Detect which cell encompasses the target text, then output its (X, Y) center coordinate. 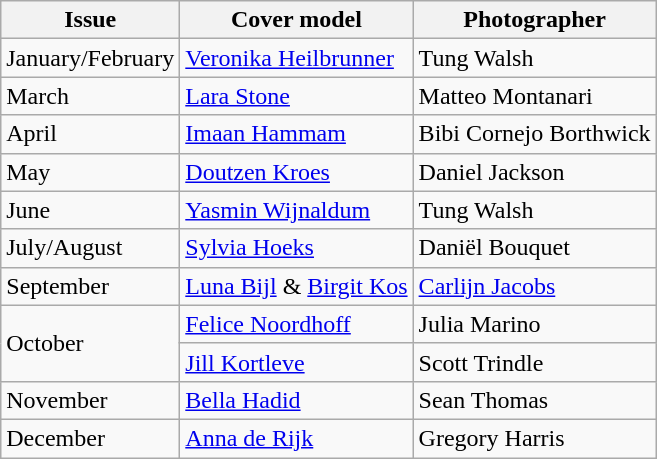
Matteo Montanari (534, 96)
Sean Thomas (534, 400)
Daniel Jackson (534, 172)
Carlijn Jacobs (534, 286)
Scott Trindle (534, 362)
Doutzen Kroes (296, 172)
January/February (90, 58)
Felice Noordhoff (296, 324)
Bella Hadid (296, 400)
Luna Bijl & Birgit Kos (296, 286)
June (90, 210)
July/August (90, 248)
Julia Marino (534, 324)
Issue (90, 20)
Sylvia Hoeks (296, 248)
Veronika Heilbrunner (296, 58)
Imaan Hammam (296, 134)
Bibi Cornejo Borthwick (534, 134)
May (90, 172)
April (90, 134)
Daniël Bouquet (534, 248)
Photographer (534, 20)
Jill Kortleve (296, 362)
Lara Stone (296, 96)
September (90, 286)
Cover model (296, 20)
December (90, 438)
Yasmin Wijnaldum (296, 210)
Gregory Harris (534, 438)
Anna de Rijk (296, 438)
November (90, 400)
March (90, 96)
October (90, 343)
